Capture the cell that displays the provided text and extract its (X, Y) central coordinate. 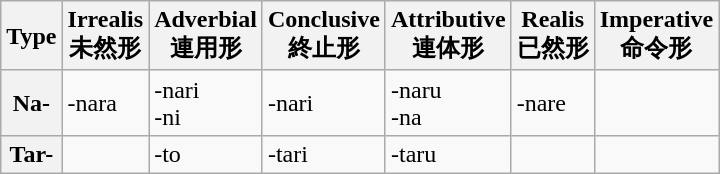
Adverbial連用形 (206, 36)
Type (32, 36)
Na- (32, 102)
Imperative命令形 (656, 36)
-to (206, 154)
Realis已然形 (552, 36)
-tari (324, 154)
-nare (552, 102)
-nari-ni (206, 102)
Attributive連体形 (448, 36)
Tar- (32, 154)
-naru-na (448, 102)
-nari (324, 102)
-nara (106, 102)
Irrealis未然形 (106, 36)
-taru (448, 154)
Conclusive終止形 (324, 36)
